From the cell containing the given text, extract its center point as (x, y) coordinate. 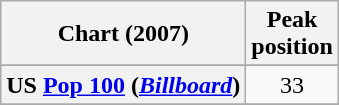
Peakposition (292, 34)
Chart (2007) (124, 34)
US Pop 100 (Billboard) (124, 85)
33 (292, 85)
